Determine the (x, y) coordinate at the center of the cell enclosing the given text.  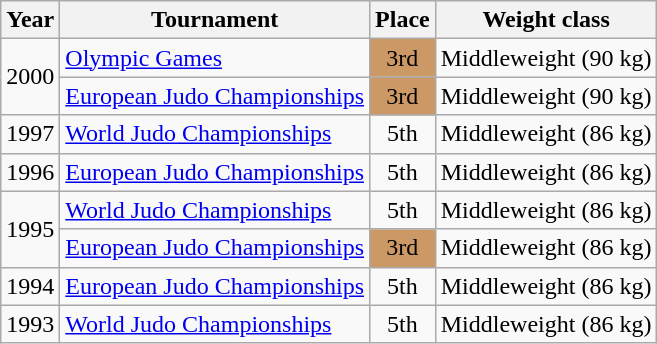
1996 (30, 172)
Tournament (215, 20)
1997 (30, 134)
1994 (30, 286)
Year (30, 20)
2000 (30, 77)
Olympic Games (215, 58)
Place (403, 20)
Weight class (546, 20)
1995 (30, 229)
1993 (30, 324)
